Output the [X, Y] coordinate of the center of the cell containing the given text.  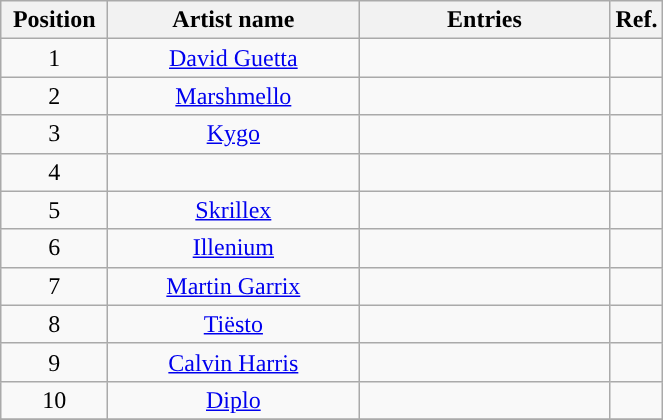
4 [54, 172]
9 [54, 362]
3 [54, 134]
Diplo [234, 400]
Kygo [234, 134]
10 [54, 400]
7 [54, 286]
1 [54, 58]
Entries [484, 20]
8 [54, 324]
6 [54, 248]
Marshmello [234, 96]
5 [54, 210]
Calvin Harris [234, 362]
2 [54, 96]
Martin Garrix [234, 286]
Position [54, 20]
Illenium [234, 248]
Artist name [234, 20]
Ref. [636, 20]
Tiësto [234, 324]
David Guetta [234, 58]
Skrillex [234, 210]
